Provide the (X, Y) coordinate of the cell's center where the given text is located.  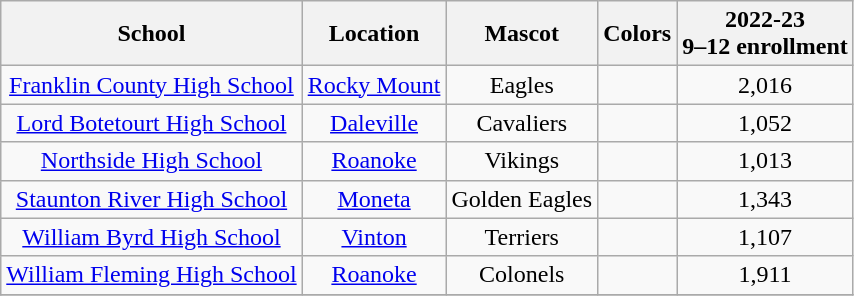
2022-239–12 enrollment (766, 34)
Vinton (374, 237)
Colonels (522, 275)
1,911 (766, 275)
Cavaliers (522, 123)
School (152, 34)
1,013 (766, 161)
1,343 (766, 199)
Eagles (522, 85)
1,107 (766, 237)
2,016 (766, 85)
Golden Eagles (522, 199)
Vikings (522, 161)
William Fleming High School (152, 275)
Daleville (374, 123)
Terriers (522, 237)
Northside High School (152, 161)
1,052 (766, 123)
Staunton River High School (152, 199)
Moneta (374, 199)
William Byrd High School (152, 237)
Lord Botetourt High School (152, 123)
Rocky Mount (374, 85)
Franklin County High School (152, 85)
Location (374, 34)
Mascot (522, 34)
Colors (638, 34)
